Return the (x, y) coordinate for the center point of the cell that contains the specified text.  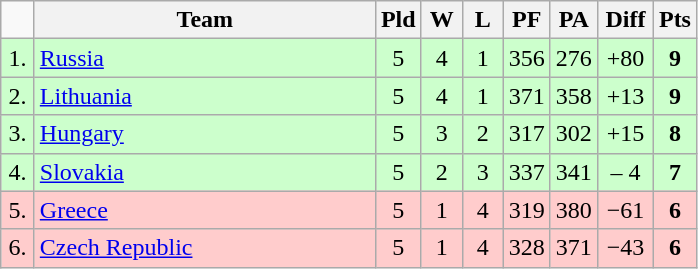
Slovakia (204, 172)
Pts (674, 20)
– 4 (625, 172)
2. (18, 96)
−61 (625, 210)
3. (18, 134)
L (482, 20)
6. (18, 248)
Diff (625, 20)
PA (574, 20)
8 (674, 134)
Hungary (204, 134)
356 (526, 58)
Greece (204, 210)
337 (526, 172)
Pld (398, 20)
5. (18, 210)
+80 (625, 58)
341 (574, 172)
−43 (625, 248)
319 (526, 210)
PF (526, 20)
Team (204, 20)
+13 (625, 96)
4. (18, 172)
380 (574, 210)
317 (526, 134)
358 (574, 96)
1. (18, 58)
W (442, 20)
Czech Republic (204, 248)
328 (526, 248)
+15 (625, 134)
Russia (204, 58)
276 (574, 58)
7 (674, 172)
302 (574, 134)
Lithuania (204, 96)
